Scan for the cell matching the given text and deliver its [X, Y] coordinate at center. 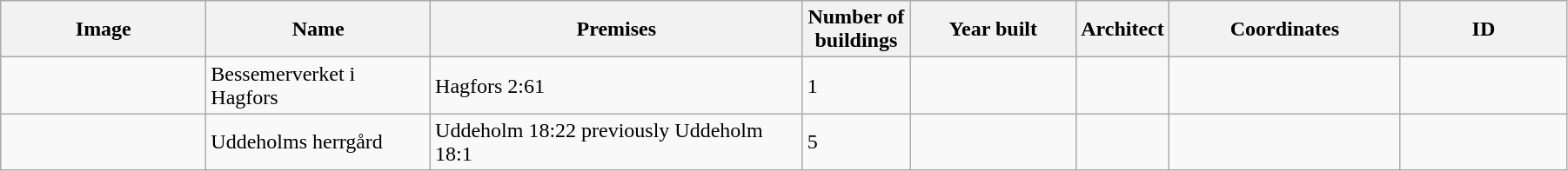
Name [318, 30]
ID [1483, 30]
Hagfors 2:61 [617, 85]
Premises [617, 30]
Uddeholms herrgård [318, 142]
Number ofbuildings [856, 30]
1 [856, 85]
Bessemerverket i Hagfors [318, 85]
Coordinates [1284, 30]
5 [856, 142]
Image [104, 30]
Uddeholm 18:22 previously Uddeholm 18:1 [617, 142]
Architect [1122, 30]
Year built [994, 30]
